Output the [X, Y] coordinate of the center of the cell containing the given text.  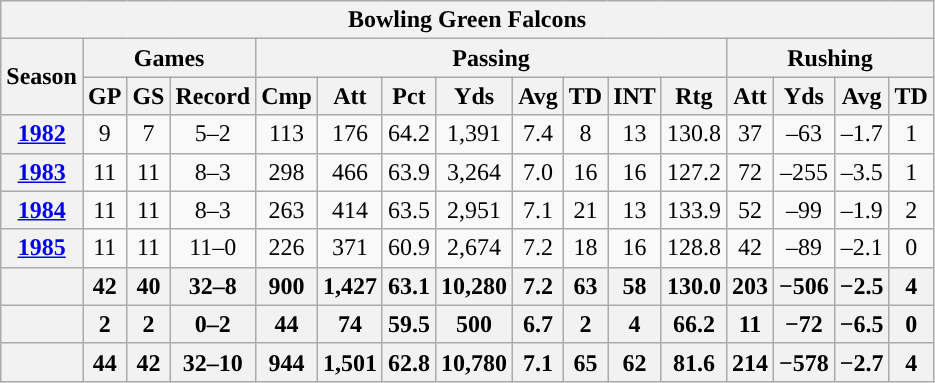
63.1 [408, 286]
−506 [804, 286]
1,501 [350, 362]
63 [585, 286]
58 [635, 286]
32–10 [213, 362]
0–2 [213, 324]
127.2 [694, 172]
10,280 [474, 286]
–1.7 [862, 134]
72 [750, 172]
59.5 [408, 324]
176 [350, 134]
2,951 [474, 210]
40 [148, 286]
11–0 [213, 248]
−2.7 [862, 362]
60.9 [408, 248]
Record [213, 96]
52 [750, 210]
–99 [804, 210]
1,427 [350, 286]
18 [585, 248]
Games [168, 58]
130.8 [694, 134]
62 [635, 362]
226 [287, 248]
371 [350, 248]
7.0 [538, 172]
9 [104, 134]
–89 [804, 248]
66.2 [694, 324]
1985 [42, 248]
203 [750, 286]
63.9 [408, 172]
133.9 [694, 210]
–255 [804, 172]
1984 [42, 210]
Bowling Green Falcons [468, 20]
−72 [804, 324]
74 [350, 324]
–2.1 [862, 248]
37 [750, 134]
Rushing [830, 58]
GP [104, 96]
INT [635, 96]
65 [585, 362]
466 [350, 172]
6.7 [538, 324]
81.6 [694, 362]
Pct [408, 96]
7 [148, 134]
8 [585, 134]
500 [474, 324]
Cmp [287, 96]
7.4 [538, 134]
–63 [804, 134]
2,674 [474, 248]
414 [350, 210]
944 [287, 362]
Rtg [694, 96]
Season [42, 77]
10,780 [474, 362]
214 [750, 362]
21 [585, 210]
128.8 [694, 248]
32–8 [213, 286]
GS [148, 96]
1983 [42, 172]
64.2 [408, 134]
113 [287, 134]
–3.5 [862, 172]
–1.9 [862, 210]
1982 [42, 134]
5–2 [213, 134]
−578 [804, 362]
900 [287, 286]
3,264 [474, 172]
62.8 [408, 362]
263 [287, 210]
−6.5 [862, 324]
1,391 [474, 134]
Passing [492, 58]
−2.5 [862, 286]
63.5 [408, 210]
298 [287, 172]
130.0 [694, 286]
